Identify which cell holds the provided text, then report its [X, Y] central coordinate. 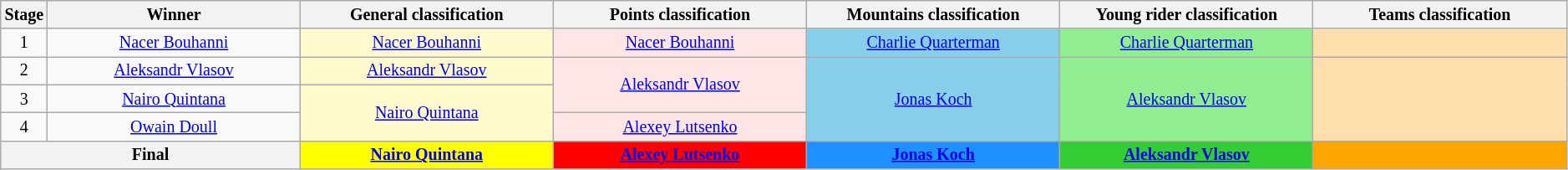
Final [150, 154]
Stage [24, 15]
4 [24, 127]
General classification [426, 15]
Points classification [680, 15]
Winner [174, 15]
Young rider classification [1186, 15]
3 [24, 99]
1 [24, 44]
Owain Doull [174, 127]
Mountains classification [934, 15]
Teams classification [1440, 15]
2 [24, 70]
